For the text-containing cell, return its midpoint in [x, y] coordinate format. 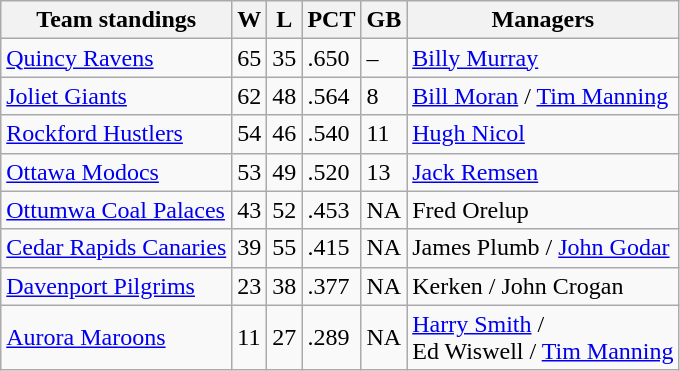
53 [250, 172]
.540 [332, 134]
James Plumb / John Godar [543, 248]
.453 [332, 210]
54 [250, 134]
Jack Remsen [543, 172]
Billy Murray [543, 58]
38 [284, 286]
Aurora Maroons [116, 338]
Hugh Nicol [543, 134]
39 [250, 248]
Harry Smith /Ed Wiswell / Tim Manning [543, 338]
48 [284, 96]
62 [250, 96]
.415 [332, 248]
Ottumwa Coal Palaces [116, 210]
43 [250, 210]
Ottawa Modocs [116, 172]
46 [284, 134]
55 [284, 248]
Joliet Giants [116, 96]
.564 [332, 96]
PCT [332, 20]
8 [384, 96]
35 [284, 58]
52 [284, 210]
49 [284, 172]
Quincy Ravens [116, 58]
65 [250, 58]
W [250, 20]
23 [250, 286]
.377 [332, 286]
.650 [332, 58]
Kerken / John Crogan [543, 286]
Rockford Hustlers [116, 134]
L [284, 20]
13 [384, 172]
Cedar Rapids Canaries [116, 248]
– [384, 58]
27 [284, 338]
Davenport Pilgrims [116, 286]
Fred Orelup [543, 210]
Team standings [116, 20]
GB [384, 20]
Bill Moran / Tim Manning [543, 96]
Managers [543, 20]
.289 [332, 338]
.520 [332, 172]
